Provide the (x, y) coordinate of the cell's center where the given text is located.  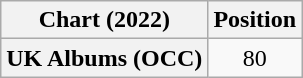
80 (255, 58)
UK Albums (OCC) (104, 58)
Position (255, 20)
Chart (2022) (104, 20)
